Return the (X, Y) coordinate for the center point of the cell that contains the specified text.  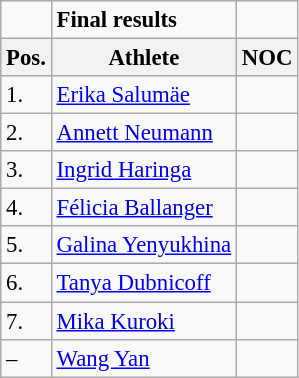
Ingrid Haringa (144, 170)
3. (26, 170)
6. (26, 283)
Final results (144, 20)
Athlete (144, 58)
Wang Yan (144, 358)
1. (26, 95)
5. (26, 245)
NOC (266, 58)
7. (26, 321)
Félicia Ballanger (144, 208)
Annett Neumann (144, 133)
– (26, 358)
Pos. (26, 58)
Erika Salumäe (144, 95)
Mika Kuroki (144, 321)
Tanya Dubnicoff (144, 283)
4. (26, 208)
2. (26, 133)
Galina Yenyukhina (144, 245)
